For the text-containing cell, return its midpoint in (X, Y) coordinate format. 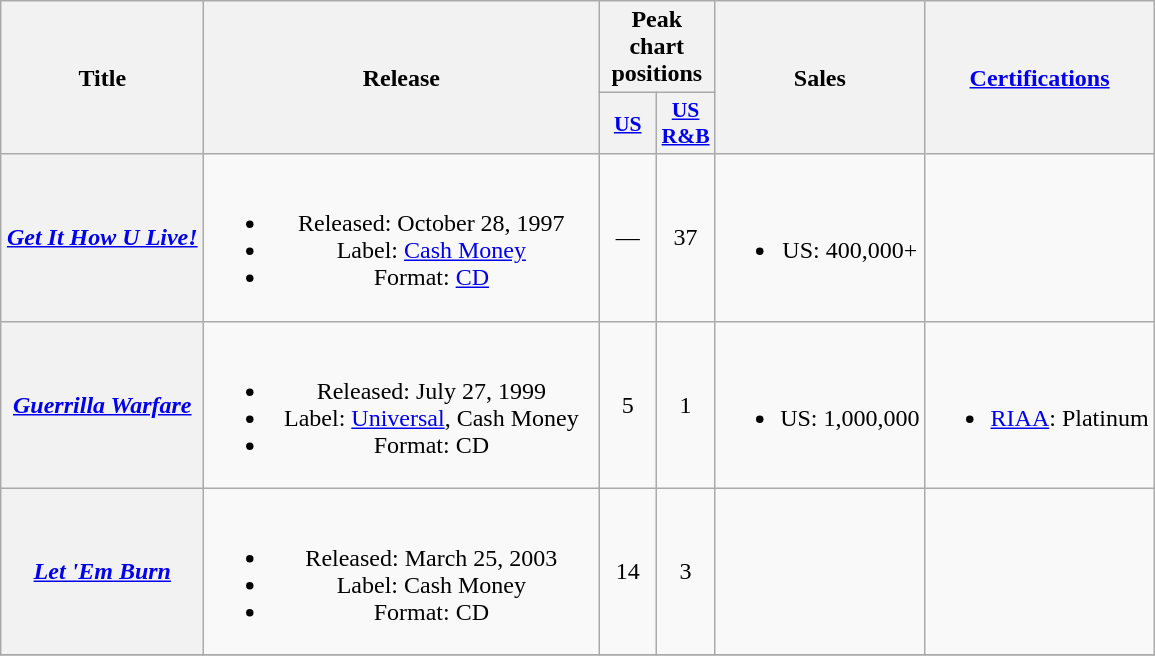
Certifications (1040, 78)
Let 'Em Burn (102, 572)
37 (686, 238)
RIAA: Platinum (1040, 404)
Title (102, 78)
Released: March 25, 2003Label: Cash MoneyFormat: CD (402, 572)
1 (686, 404)
Peak chart positions (657, 47)
US (628, 124)
Released: July 27, 1999Label: Universal, Cash MoneyFormat: CD (402, 404)
14 (628, 572)
— (628, 238)
Sales (820, 78)
Release (402, 78)
Released: October 28, 1997Label: Cash MoneyFormat: CD (402, 238)
US: 1,000,000 (820, 404)
Guerrilla Warfare (102, 404)
5 (628, 404)
US R&B (686, 124)
3 (686, 572)
Get It How U Live! (102, 238)
US: 400,000+ (820, 238)
